Extract the [x, y] coordinate from the center of the cell holding the provided text.  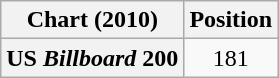
Chart (2010) [92, 20]
181 [231, 58]
Position [231, 20]
US Billboard 200 [92, 58]
